From the cell containing the given text, extract its center point as (x, y) coordinate. 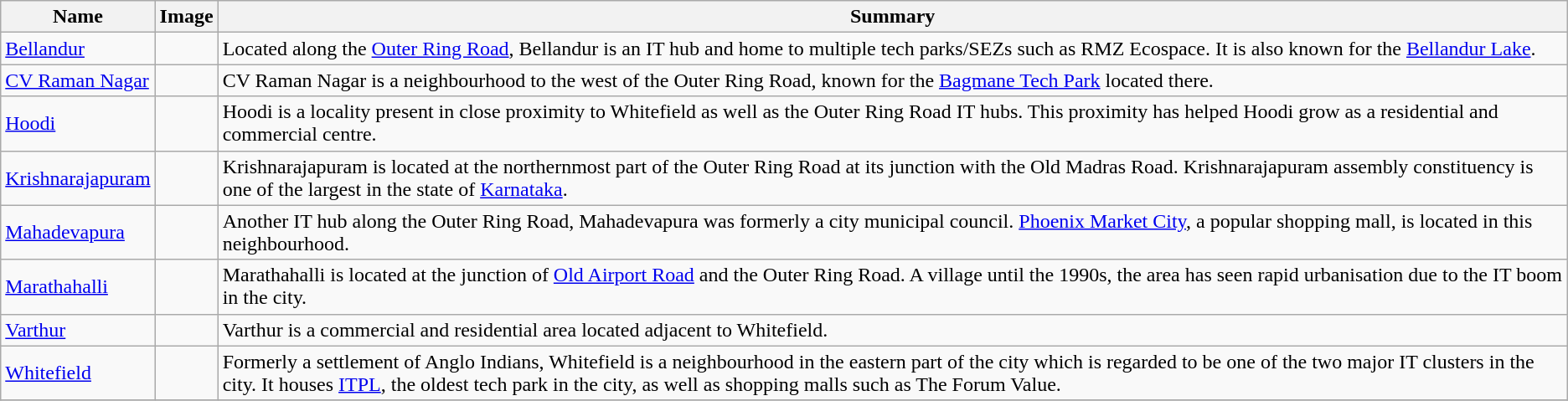
CV Raman Nagar is a neighbourhood to the west of the Outer Ring Road, known for the Bagmane Tech Park located there. (893, 80)
Krishnarajapuram (78, 177)
Marathahalli (78, 286)
Name (78, 17)
Mahadevapura (78, 233)
Varthur is a commercial and residential area located adjacent to Whitefield. (893, 330)
Varthur (78, 330)
Summary (893, 17)
CV Raman Nagar (78, 80)
Image (186, 17)
Bellandur (78, 49)
Hoodi (78, 124)
Whitefield (78, 373)
